Extract the [X, Y] coordinate from the center of the cell holding the provided text.  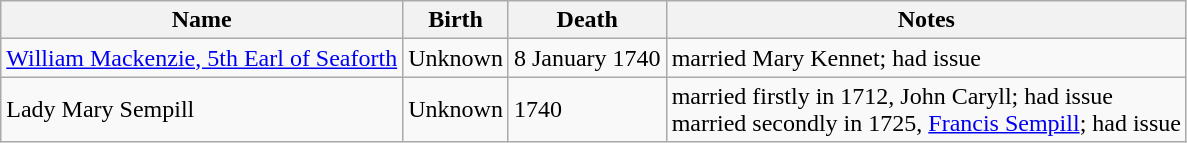
Name [202, 20]
8 January 1740 [587, 58]
Death [587, 20]
married Mary Kennet; had issue [926, 58]
married firstly in 1712, John Caryll; had issuemarried secondly in 1725, Francis Sempill; had issue [926, 110]
Birth [456, 20]
1740 [587, 110]
Lady Mary Sempill [202, 110]
Notes [926, 20]
William Mackenzie, 5th Earl of Seaforth [202, 58]
